From the cell containing the given text, extract its center point as [X, Y] coordinate. 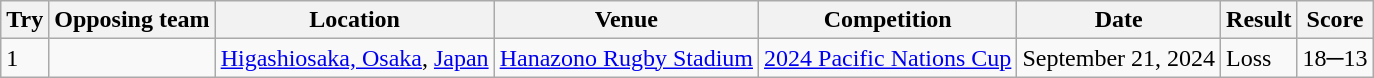
Try [25, 20]
Competition [888, 20]
Higashiosaka, Osaka, Japan [354, 58]
Date [1119, 20]
Venue [626, 20]
Score [1335, 20]
1 [25, 58]
Hanazono Rugby Stadium [626, 58]
September 21, 2024 [1119, 58]
Opposing team [132, 20]
18─13 [1335, 58]
2024 Pacific Nations Cup [888, 58]
Loss [1259, 58]
Location [354, 20]
Result [1259, 20]
